Return the [x, y] coordinate for the center point of the cell that contains the specified text.  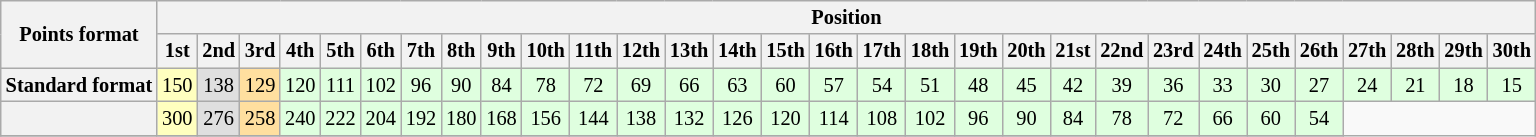
30 [1271, 85]
150 [177, 85]
3rd [260, 51]
Standard format [79, 85]
12th [641, 51]
29th [1463, 51]
24 [1367, 85]
6th [381, 51]
300 [177, 118]
132 [689, 118]
5th [340, 51]
Position [846, 17]
26th [1319, 51]
63 [737, 85]
7th [421, 51]
69 [641, 85]
45 [1026, 85]
Points format [79, 34]
15th [785, 51]
15 [1512, 85]
51 [930, 85]
144 [594, 118]
240 [300, 118]
23rd [1173, 51]
14th [737, 51]
111 [340, 85]
19th [978, 51]
8th [461, 51]
222 [340, 118]
129 [260, 85]
30th [1512, 51]
36 [1173, 85]
48 [978, 85]
16th [834, 51]
168 [501, 118]
27 [1319, 85]
2nd [218, 51]
20th [1026, 51]
1st [177, 51]
18 [1463, 85]
114 [834, 118]
18th [930, 51]
28th [1415, 51]
180 [461, 118]
156 [546, 118]
33 [1222, 85]
17th [882, 51]
25th [1271, 51]
13th [689, 51]
11th [594, 51]
24th [1222, 51]
21 [1415, 85]
39 [1122, 85]
21st [1074, 51]
57 [834, 85]
108 [882, 118]
258 [260, 118]
126 [737, 118]
10th [546, 51]
192 [421, 118]
276 [218, 118]
204 [381, 118]
27th [1367, 51]
4th [300, 51]
9th [501, 51]
42 [1074, 85]
22nd [1122, 51]
